Extract the (x, y) coordinate from the center of the cell holding the provided text.  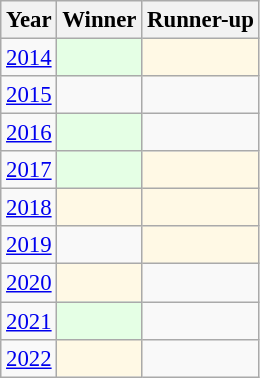
2014 (29, 58)
Winner (100, 20)
2016 (29, 133)
Year (29, 20)
2020 (29, 283)
2019 (29, 245)
2015 (29, 95)
2021 (29, 321)
2018 (29, 208)
2022 (29, 358)
2017 (29, 170)
Runner-up (200, 20)
